Determine the [X, Y] coordinate at the center of the cell enclosing the given text.  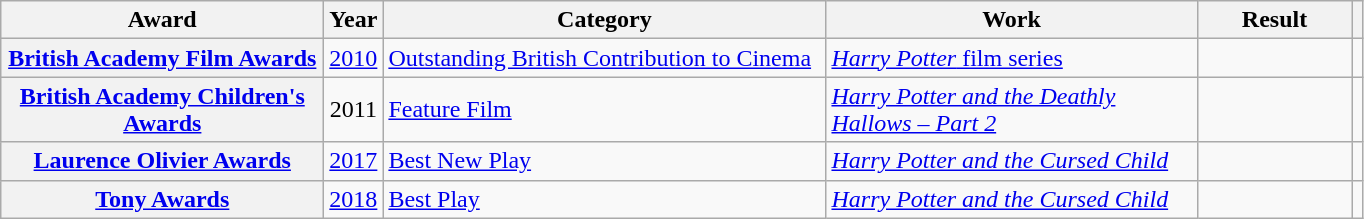
British Academy Film Awards [162, 58]
2010 [354, 58]
Year [354, 20]
Outstanding British Contribution to Cinema [604, 58]
Harry Potter film series [1012, 58]
2018 [354, 199]
Laurence Olivier Awards [162, 161]
Tony Awards [162, 199]
Award [162, 20]
Best Play [604, 199]
Result [1274, 20]
Harry Potter and the Deathly Hallows – Part 2 [1012, 110]
2011 [354, 110]
2017 [354, 161]
British Academy Children's Awards [162, 110]
Feature Film [604, 110]
Work [1012, 20]
Category [604, 20]
Best New Play [604, 161]
